From the cell containing the given text, extract its center point as [x, y] coordinate. 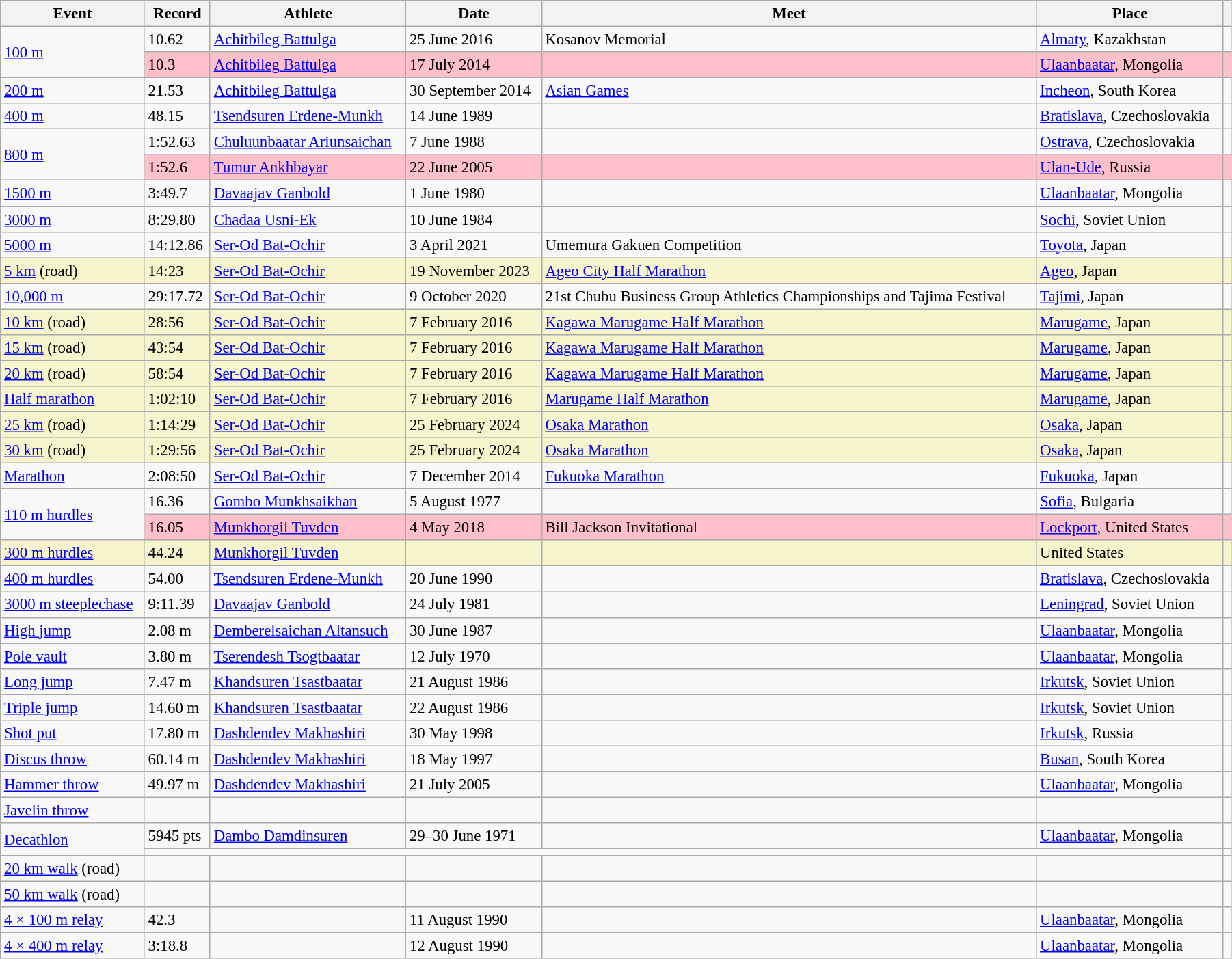
Hammer throw [72, 785]
Athlete [308, 14]
8:29.80 [177, 219]
9:11.39 [177, 605]
50 km walk (road) [72, 895]
Marathon [72, 476]
16.05 [177, 528]
20 June 1990 [474, 579]
7.47 m [177, 681]
Lockport, United States [1129, 528]
200 m [72, 91]
17 July 2014 [474, 65]
11 August 1990 [474, 920]
30 September 2014 [474, 91]
Kosanov Memorial [789, 40]
Half marathon [72, 399]
1 June 1980 [474, 193]
3:18.8 [177, 946]
4 × 100 m relay [72, 920]
25 June 2016 [474, 40]
Chadaa Usni-Ek [308, 219]
60.14 m [177, 759]
29–30 June 1971 [474, 836]
Asian Games [789, 91]
22 June 2005 [474, 167]
5945 pts [177, 836]
7 December 2014 [474, 476]
1:52.6 [177, 167]
20 km walk (road) [72, 869]
19 November 2023 [474, 271]
21 August 1986 [474, 681]
10,000 m [72, 296]
21 July 2005 [474, 785]
Long jump [72, 681]
1:29:56 [177, 450]
400 m [72, 116]
Date [474, 14]
10.62 [177, 40]
Dambo Damdinsuren [308, 836]
Incheon, South Korea [1129, 91]
Pole vault [72, 656]
Meet [789, 14]
Ageo, Japan [1129, 271]
4 × 400 m relay [72, 946]
3:49.7 [177, 193]
14 June 1989 [474, 116]
Chuluunbaatar Ariunsaichan [308, 142]
Sochi, Soviet Union [1129, 219]
Marugame Half Marathon [789, 399]
300 m hurdles [72, 553]
43:54 [177, 348]
4 May 2018 [474, 528]
Record [177, 14]
Sofia, Bulgaria [1129, 502]
Fukuoka, Japan [1129, 476]
14:23 [177, 271]
Javelin throw [72, 810]
21.53 [177, 91]
24 July 1981 [474, 605]
Event [72, 14]
Discus throw [72, 759]
Shot put [72, 733]
Tajimi, Japan [1129, 296]
9 October 2020 [474, 296]
22 August 1986 [474, 707]
42.3 [177, 920]
29:17.72 [177, 296]
10 June 1984 [474, 219]
1:02:10 [177, 399]
1500 m [72, 193]
Bill Jackson Invitational [789, 528]
12 July 1970 [474, 656]
21st Chubu Business Group Athletics Championships and Tajima Festival [789, 296]
3 April 2021 [474, 245]
Umemura Gakuen Competition [789, 245]
Demberelsaichan Altansuch [308, 630]
2.08 m [177, 630]
28:56 [177, 322]
Gombo Munkhsaikhan [308, 502]
2:08:50 [177, 476]
Ageo City Half Marathon [789, 271]
110 m hurdles [72, 514]
800 m [72, 154]
3.80 m [177, 656]
3000 m [72, 219]
44.24 [177, 553]
10.3 [177, 65]
Triple jump [72, 707]
1:52.63 [177, 142]
10 km (road) [72, 322]
20 km (road) [72, 373]
5 km (road) [72, 271]
30 km (road) [72, 450]
Almaty, Kazakhstan [1129, 40]
5 August 1977 [474, 502]
Irkutsk, Russia [1129, 733]
Leningrad, Soviet Union [1129, 605]
15 km (road) [72, 348]
Fukuoka Marathon [789, 476]
Ostrava, Czechoslovakia [1129, 142]
14.60 m [177, 707]
18 May 1997 [474, 759]
Place [1129, 14]
17.80 m [177, 733]
400 m hurdles [72, 579]
54.00 [177, 579]
14:12.86 [177, 245]
United States [1129, 553]
Toyota, Japan [1129, 245]
100 m [72, 52]
12 August 1990 [474, 946]
48.15 [177, 116]
Tserendesh Tsogtbaatar [308, 656]
High jump [72, 630]
5000 m [72, 245]
7 June 1988 [474, 142]
49.97 m [177, 785]
25 km (road) [72, 424]
1:14:29 [177, 424]
30 June 1987 [474, 630]
3000 m steeplechase [72, 605]
58:54 [177, 373]
Ulan-Ude, Russia [1129, 167]
30 May 1998 [474, 733]
16.36 [177, 502]
Tumur Ankhbayar [308, 167]
Decathlon [72, 839]
Busan, South Korea [1129, 759]
